Scan for the cell matching the given text and deliver its (x, y) coordinate at center. 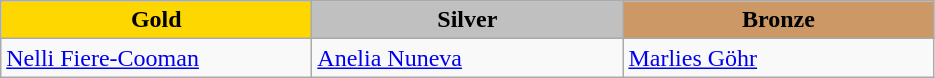
Marlies Göhr (778, 58)
Bronze (778, 20)
Anelia Nuneva (468, 58)
Nelli Fiere-Cooman (156, 58)
Gold (156, 20)
Silver (468, 20)
